Provide the (x, y) coordinate of the cell's center where the given text is located.  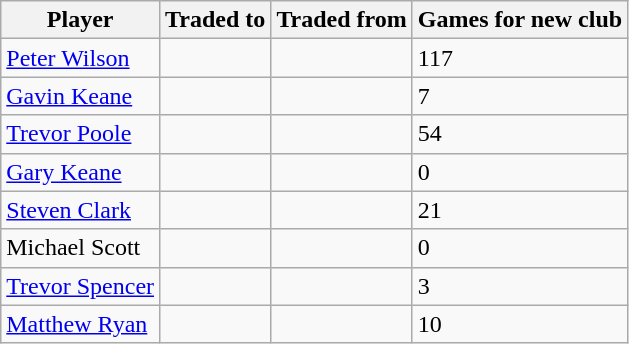
21 (520, 210)
Trevor Poole (80, 134)
Traded to (216, 20)
Steven Clark (80, 210)
Matthew Ryan (80, 324)
117 (520, 58)
Traded from (342, 20)
54 (520, 134)
3 (520, 286)
7 (520, 96)
Michael Scott (80, 248)
Player (80, 20)
Gavin Keane (80, 96)
Gary Keane (80, 172)
Games for new club (520, 20)
Trevor Spencer (80, 286)
Peter Wilson (80, 58)
10 (520, 324)
